Search for the cell housing the specified text and yield its [X, Y] center coordinate. 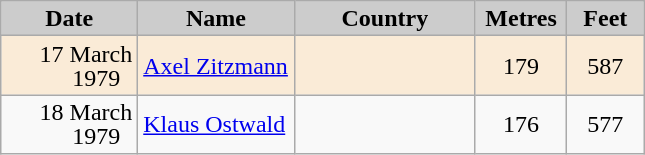
176 [520, 124]
Axel Zitzmann [216, 66]
577 [606, 124]
179 [520, 66]
587 [606, 66]
Feet [606, 18]
Metres [520, 18]
17 March 1979 [70, 66]
Klaus Ostwald [216, 124]
Name [216, 18]
18 March 1979 [70, 124]
Date [70, 18]
Country [384, 18]
